Search for the cell housing the specified text and yield its [x, y] center coordinate. 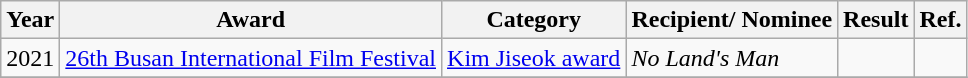
Ref. [940, 20]
Year [30, 20]
2021 [30, 58]
Result [876, 20]
No Land's Man [732, 58]
Category [534, 20]
Recipient/ Nominee [732, 20]
Kim Jiseok award [534, 58]
Award [251, 20]
26th Busan International Film Festival [251, 58]
